For the text-containing cell, return its midpoint in [X, Y] coordinate format. 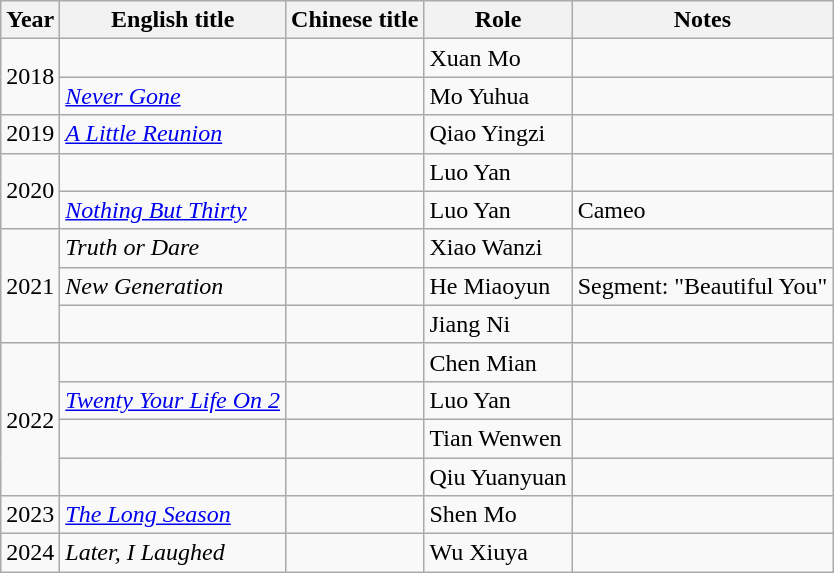
Truth or Dare [173, 248]
English title [173, 20]
He Miaoyun [498, 286]
2019 [30, 134]
Wu Xiuya [498, 553]
Segment: "Beautiful You" [702, 286]
Mo Yuhua [498, 96]
New Generation [173, 286]
Shen Mo [498, 515]
Chinese title [355, 20]
Qiu Yuanyuan [498, 477]
Twenty Your Life On 2 [173, 400]
2020 [30, 191]
Tian Wenwen [498, 438]
2021 [30, 286]
Year [30, 20]
Later, I Laughed [173, 553]
2024 [30, 553]
Xuan Mo [498, 58]
2018 [30, 77]
2023 [30, 515]
Cameo [702, 210]
Never Gone [173, 96]
Role [498, 20]
Nothing But Thirty [173, 210]
Xiao Wanzi [498, 248]
Chen Mian [498, 362]
The Long Season [173, 515]
Notes [702, 20]
A Little Reunion [173, 134]
Jiang Ni [498, 324]
Qiao Yingzi [498, 134]
2022 [30, 419]
